From the cell containing the given text, extract its center point as (X, Y) coordinate. 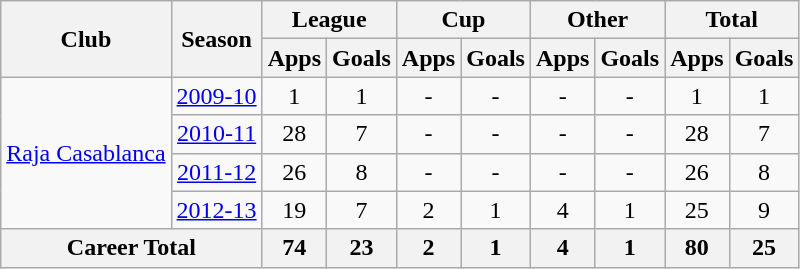
Cup (463, 20)
2010-11 (216, 134)
Other (597, 20)
Total (732, 20)
2012-13 (216, 210)
23 (362, 248)
Club (86, 39)
2011-12 (216, 172)
Career Total (132, 248)
Season (216, 39)
80 (697, 248)
League (329, 20)
19 (294, 210)
74 (294, 248)
9 (764, 210)
2009-10 (216, 96)
Raja Casablanca (86, 153)
